Scan for the cell matching the given text and deliver its (X, Y) coordinate at center. 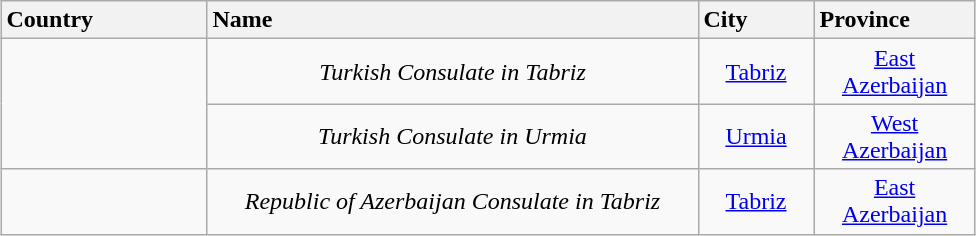
West Azerbaijan (894, 136)
Turkish Consulate in Urmia (452, 136)
Country (104, 20)
Turkish Consulate in Tabriz (452, 72)
Province (894, 20)
City (756, 20)
Name (452, 20)
Urmia (756, 136)
Republic of Azerbaijan Consulate in Tabriz (452, 202)
